Identify which cell holds the provided text, then report its (x, y) central coordinate. 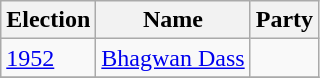
Election (48, 20)
1952 (48, 58)
Bhagwan Dass (173, 58)
Name (173, 20)
Party (284, 20)
